Pinpoint the cell where the given text exists, returning its [x, y] midpoint coordinate. 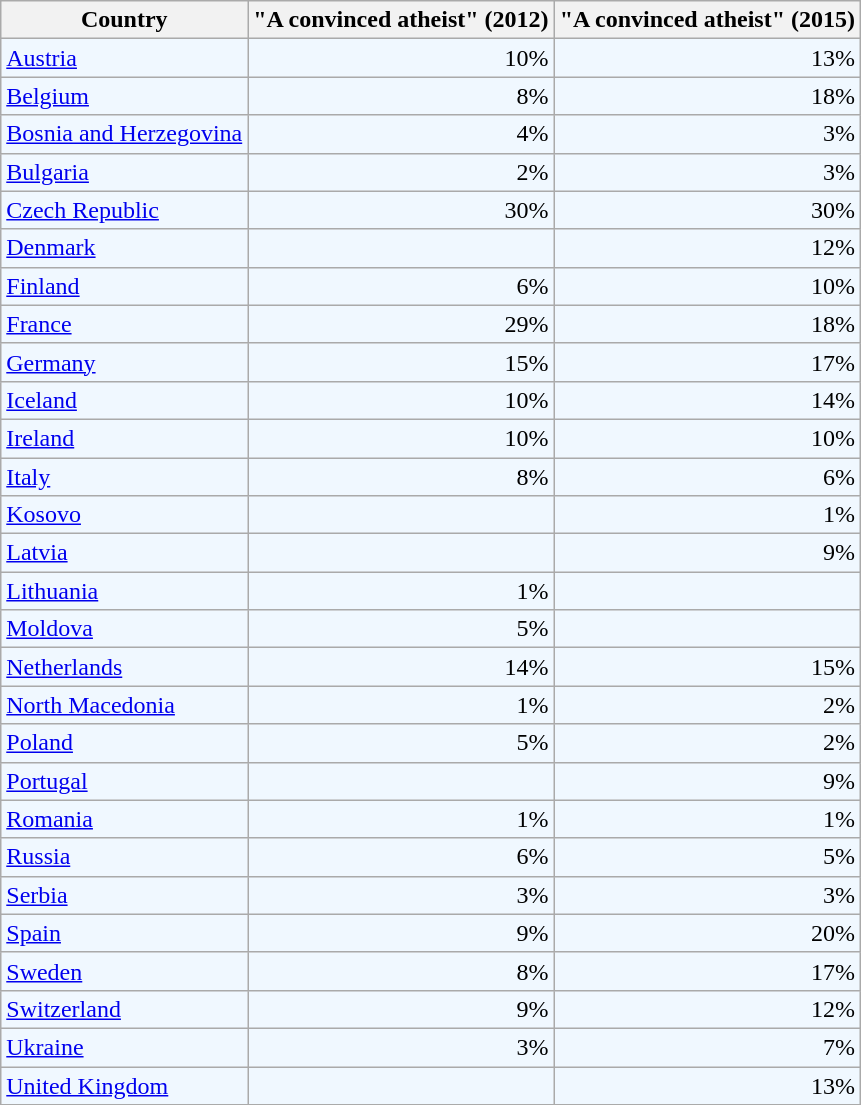
Ireland [124, 438]
Portugal [124, 781]
Belgium [124, 96]
7% [707, 1047]
North Macedonia [124, 705]
Lithuania [124, 591]
Iceland [124, 400]
Germany [124, 362]
Moldova [124, 629]
Poland [124, 743]
Finland [124, 286]
Romania [124, 819]
Kosovo [124, 515]
Spain [124, 933]
20% [707, 933]
Russia [124, 857]
4% [401, 134]
Country [124, 20]
Bulgaria [124, 172]
Serbia [124, 895]
Austria [124, 58]
Switzerland [124, 1009]
29% [401, 324]
Ukraine [124, 1047]
Latvia [124, 553]
Italy [124, 477]
"A convinced atheist" (2015) [707, 20]
Sweden [124, 971]
Bosnia and Herzegovina [124, 134]
United Kingdom [124, 1085]
France [124, 324]
Czech Republic [124, 210]
Denmark [124, 248]
Netherlands [124, 667]
"A convinced atheist" (2012) [401, 20]
